Identify which cell holds the provided text, then report its [X, Y] central coordinate. 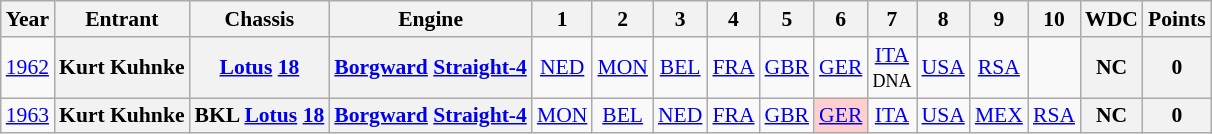
3 [680, 19]
Entrant [122, 19]
9 [999, 19]
8 [942, 19]
7 [892, 19]
WDC [1112, 19]
ITA [892, 116]
MEX [999, 116]
6 [840, 19]
Engine [430, 19]
Chassis [260, 19]
5 [788, 19]
4 [733, 19]
Year [28, 19]
Lotus 18 [260, 68]
1962 [28, 68]
1 [562, 19]
1963 [28, 116]
ITADNA [892, 68]
BKL Lotus 18 [260, 116]
10 [1054, 19]
Points [1177, 19]
2 [622, 19]
